Return [x, y] of the center of cell containing provided text 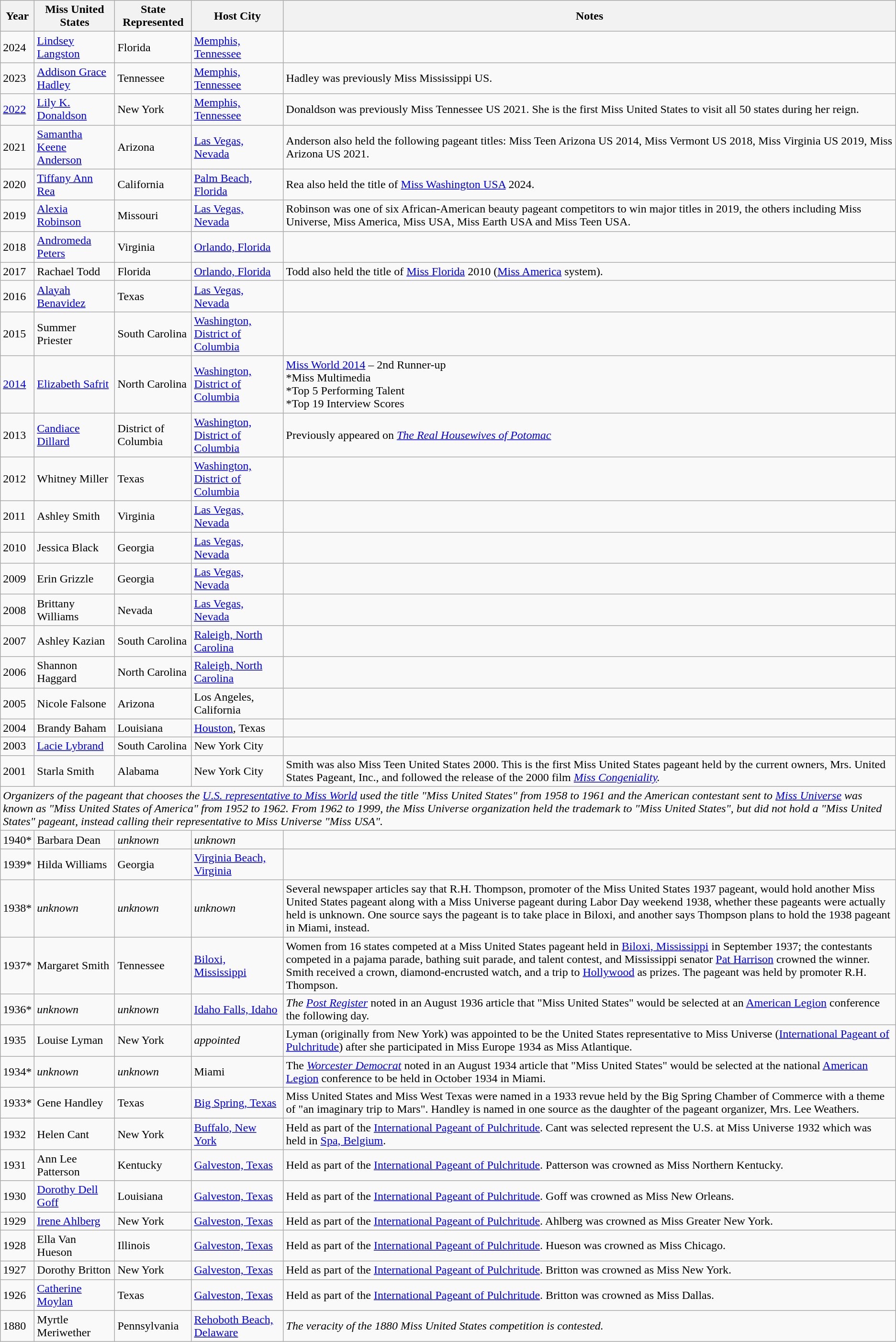
Brittany Williams [75, 610]
Irene Ahlberg [75, 1221]
Buffalo, New York [237, 1134]
Lily K. Donaldson [75, 109]
Tiffany Ann Rea [75, 185]
Miami [237, 1072]
Ella Van Hueson [75, 1245]
Whitney Miller [75, 479]
1931 [17, 1165]
Margaret Smith [75, 966]
Biloxi, Mississippi [237, 966]
Kentucky [153, 1165]
Previously appeared on The Real Housewives of Potomac [590, 435]
Houston, Texas [237, 728]
2020 [17, 185]
Rea also held the title of Miss Washington USA 2024. [590, 185]
Ashley Kazian [75, 641]
Palm Beach, Florida [237, 185]
2004 [17, 728]
2018 [17, 247]
Shannon Haggard [75, 672]
Missouri [153, 215]
Held as part of the International Pageant of Pulchritude. Cant was selected represent the U.S. at Miss Universe 1932 which was held in Spa, Belgium. [590, 1134]
2015 [17, 334]
2022 [17, 109]
Hadley was previously Miss Mississippi US. [590, 78]
California [153, 185]
Miss World 2014 – 2nd Runner-up*Miss Multimedia*Top 5 Performing Talent*Top 19 Interview Scores [590, 384]
Dorothy Dell Goff [75, 1197]
1934* [17, 1072]
2001 [17, 771]
Hilda Williams [75, 864]
2016 [17, 296]
Myrtle Meriwether [75, 1326]
2021 [17, 147]
2008 [17, 610]
2012 [17, 479]
1932 [17, 1134]
Louise Lyman [75, 1040]
Elizabeth Safrit [75, 384]
2019 [17, 215]
Held as part of the International Pageant of Pulchritude. Goff was crowned as Miss New Orleans. [590, 1197]
1940* [17, 839]
Idaho Falls, Idaho [237, 1010]
Notes [590, 16]
Catherine Moylan [75, 1295]
Held as part of the International Pageant of Pulchritude. Britton was crowned as Miss Dallas. [590, 1295]
1937* [17, 966]
The veracity of the 1880 Miss United States competition is contested. [590, 1326]
2007 [17, 641]
1938* [17, 908]
Held as part of the International Pageant of Pulchritude. Patterson was crowned as Miss Northern Kentucky. [590, 1165]
2010 [17, 548]
Addison Grace Hadley [75, 78]
2013 [17, 435]
Lacie Lybrand [75, 746]
Pennsylvania [153, 1326]
Anderson also held the following pageant titles: Miss Teen Arizona US 2014, Miss Vermont US 2018, Miss Virginia US 2019, Miss Arizona US 2021. [590, 147]
appointed [237, 1040]
Nevada [153, 610]
1935 [17, 1040]
Starla Smith [75, 771]
2014 [17, 384]
2006 [17, 672]
Los Angeles, California [237, 704]
2011 [17, 517]
2003 [17, 746]
Barbara Dean [75, 839]
Year [17, 16]
Illinois [153, 1245]
Dorothy Britton [75, 1270]
2005 [17, 704]
Nicole Falsone [75, 704]
Andromeda Peters [75, 247]
1927 [17, 1270]
Ann Lee Patterson [75, 1165]
Big Spring, Texas [237, 1103]
Helen Cant [75, 1134]
Gene Handley [75, 1103]
Brandy Baham [75, 728]
2024 [17, 47]
Samantha Keene Anderson [75, 147]
1928 [17, 1245]
Alexia Robinson [75, 215]
1930 [17, 1197]
2017 [17, 271]
Donaldson was previously Miss Tennessee US 2021. She is the first Miss United States to visit all 50 states during her reign. [590, 109]
Virginia Beach, Virginia [237, 864]
Lindsey Langston [75, 47]
1936* [17, 1010]
2023 [17, 78]
1880 [17, 1326]
Rehoboth Beach, Delaware [237, 1326]
1929 [17, 1221]
Held as part of the International Pageant of Pulchritude. Ahlberg was crowned as Miss Greater New York. [590, 1221]
Todd also held the title of Miss Florida 2010 (Miss America system). [590, 271]
State Represented [153, 16]
Miss United States [75, 16]
The Post Register noted in an August 1936 article that "Miss United States" would be selected at an American Legion conference the following day. [590, 1010]
Summer Priester [75, 334]
Erin Grizzle [75, 579]
1933* [17, 1103]
2009 [17, 579]
1939* [17, 864]
Ashley Smith [75, 517]
Alayah Benavidez [75, 296]
Candiace Dillard [75, 435]
Alabama [153, 771]
Host City [237, 16]
Held as part of the International Pageant of Pulchritude. Hueson was crowned as Miss Chicago. [590, 1245]
Jessica Black [75, 548]
Held as part of the International Pageant of Pulchritude. Britton was crowned as Miss New York. [590, 1270]
1926 [17, 1295]
Rachael Todd [75, 271]
District of Columbia [153, 435]
